Scan for the cell matching the given text and deliver its (X, Y) coordinate at center. 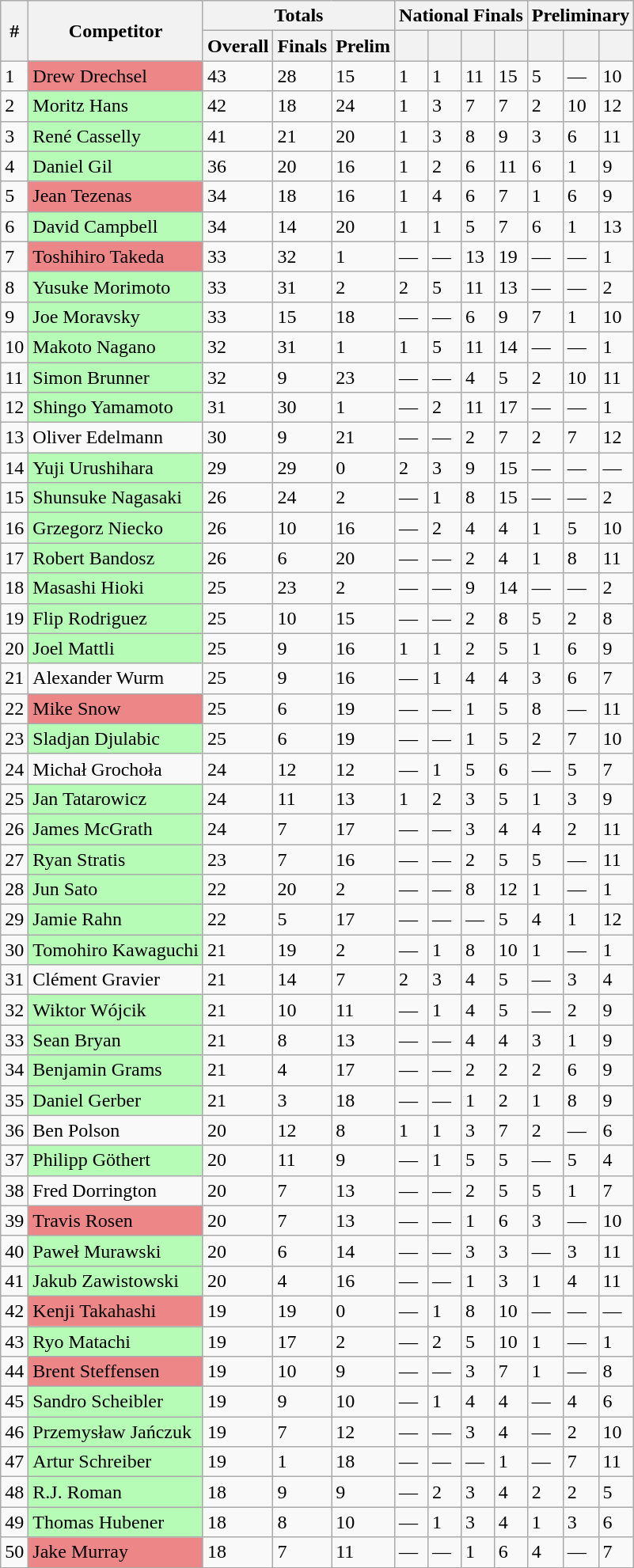
Prelim (363, 46)
Daniel Gerber (116, 1100)
40 (14, 1251)
Shingo Yamamoto (116, 408)
Competitor (116, 31)
Overall (237, 46)
Michał Grochoła (116, 769)
Oliver Edelmann (116, 438)
Yuji Urushihara (116, 468)
37 (14, 1160)
Drew Drechsel (116, 76)
47 (14, 1462)
Daniel Gil (116, 166)
Jan Tatarowicz (116, 799)
Travis Rosen (116, 1221)
Clément Gravier (116, 980)
Sean Bryan (116, 1040)
Joel Mattli (116, 648)
Jake Murray (116, 1552)
Thomas Hubener (116, 1522)
Jean Tezenas (116, 196)
Sandro Scheibler (116, 1402)
Ryo Matachi (116, 1342)
Wiktor Wójcik (116, 1010)
Yusuke Morimoto (116, 287)
Ben Polson (116, 1130)
Makoto Nagano (116, 347)
Masashi Hioki (116, 588)
49 (14, 1522)
35 (14, 1100)
Finals (302, 46)
Tomohiro Kawaguchi (116, 950)
39 (14, 1221)
50 (14, 1552)
Brent Steffensen (116, 1372)
Flip Rodriguez (116, 618)
Ryan Stratis (116, 859)
27 (14, 859)
# (14, 31)
45 (14, 1402)
Sladjan Djulabic (116, 738)
Toshihiro Takeda (116, 256)
Paweł Murawski (116, 1251)
Benjamin Grams (116, 1070)
Preliminary (581, 16)
48 (14, 1492)
Shunsuke Nagasaki (116, 498)
James McGrath (116, 829)
Philipp Göthert (116, 1160)
Fred Dorrington (116, 1190)
Przemysław Jańczuk (116, 1432)
Jamie Rahn (116, 920)
Kenji Takahashi (116, 1311)
Simon Brunner (116, 378)
R.J. Roman (116, 1492)
Robert Bandosz (116, 558)
Joe Moravsky (116, 317)
38 (14, 1190)
Grzegorz Niecko (116, 528)
Jakub Zawistowski (116, 1281)
46 (14, 1432)
Mike Snow (116, 708)
Totals (298, 16)
National Finals (461, 16)
Moritz Hans (116, 106)
David Campbell (116, 226)
Alexander Wurm (116, 678)
Jun Sato (116, 890)
Artur Schreiber (116, 1462)
René Casselly (116, 136)
44 (14, 1372)
